Locate the cell with the specified text and output its (X, Y) center coordinate. 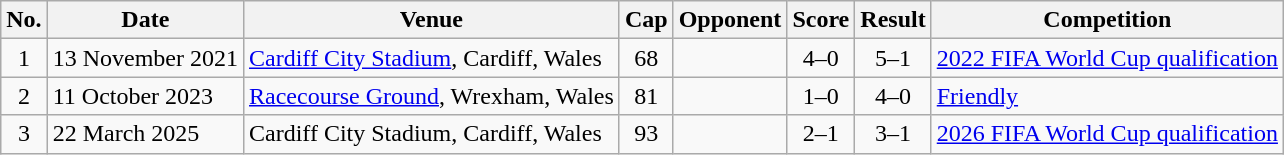
68 (646, 58)
93 (646, 134)
2022 FIFA World Cup qualification (1107, 58)
Competition (1107, 20)
No. (24, 20)
5–1 (893, 58)
11 October 2023 (145, 96)
3 (24, 134)
Cap (646, 20)
2–1 (821, 134)
Racecourse Ground, Wrexham, Wales (432, 96)
13 November 2021 (145, 58)
2 (24, 96)
Venue (432, 20)
Friendly (1107, 96)
2026 FIFA World Cup qualification (1107, 134)
1–0 (821, 96)
81 (646, 96)
Date (145, 20)
22 March 2025 (145, 134)
Result (893, 20)
Score (821, 20)
1 (24, 58)
Opponent (730, 20)
3–1 (893, 134)
